Capture the cell that displays the provided text and extract its (X, Y) central coordinate. 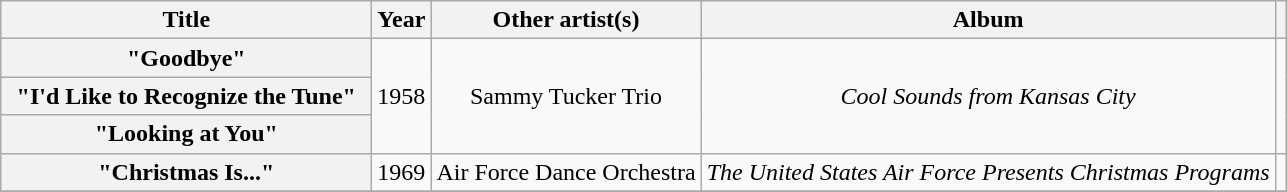
Album (988, 20)
Other artist(s) (566, 20)
Title (186, 20)
Air Force Dance Orchestra (566, 172)
Cool Sounds from Kansas City (988, 96)
The United States Air Force Presents Christmas Programs (988, 172)
"Christmas Is..." (186, 172)
"I'd Like to Recognize the Tune" (186, 96)
"Goodbye" (186, 58)
"Looking at You" (186, 134)
1969 (402, 172)
Year (402, 20)
Sammy Tucker Trio (566, 96)
1958 (402, 96)
